Identify which cell holds the provided text, then report its [x, y] central coordinate. 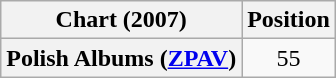
55 [289, 58]
Polish Albums (ZPAV) [122, 58]
Chart (2007) [122, 20]
Position [289, 20]
